Return the (X, Y) coordinate for the center point of the cell that contains the specified text.  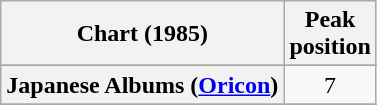
Chart (1985) (142, 34)
Peakposition (330, 34)
7 (330, 85)
Japanese Albums (Oricon) (142, 85)
